Identify which cell holds the provided text, then report its [X, Y] central coordinate. 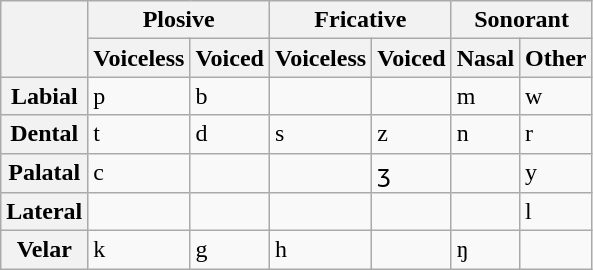
h [320, 250]
Velar [44, 250]
k [139, 250]
g [230, 250]
ŋ [485, 250]
b [230, 96]
r [556, 134]
Other [556, 58]
y [556, 173]
p [139, 96]
d [230, 134]
Lateral [44, 212]
s [320, 134]
Dental [44, 134]
w [556, 96]
Palatal [44, 173]
Nasal [485, 58]
n [485, 134]
l [556, 212]
Sonorant [522, 20]
z [412, 134]
Plosive [179, 20]
Labial [44, 96]
t [139, 134]
m [485, 96]
ʒ [412, 173]
Fricative [360, 20]
c [139, 173]
